Capture the cell that displays the provided text and extract its (x, y) central coordinate. 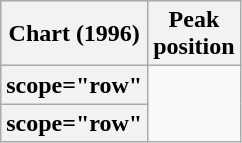
Chart (1996) (74, 34)
Peakposition (194, 34)
